Return the (X, Y) coordinate for the center point of the cell that contains the specified text.  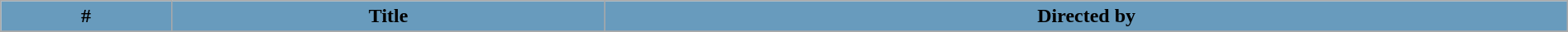
# (86, 16)
Title (389, 16)
Directed by (1087, 16)
